Pinpoint the cell where the given text exists, returning its [x, y] midpoint coordinate. 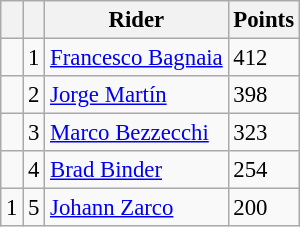
Brad Binder [136, 170]
4 [34, 170]
Jorge Martín [136, 95]
Johann Zarco [136, 208]
323 [264, 133]
2 [34, 95]
3 [34, 133]
200 [264, 208]
412 [264, 58]
Rider [136, 20]
254 [264, 170]
5 [34, 208]
Francesco Bagnaia [136, 58]
398 [264, 95]
Marco Bezzecchi [136, 133]
Points [264, 20]
